Provide the [X, Y] coordinate of the cell's center where the given text is located.  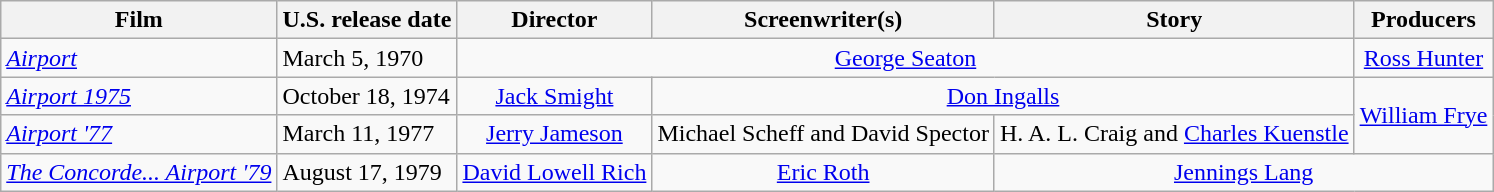
George Seaton [906, 58]
March 5, 1970 [367, 58]
David Lowell Rich [554, 172]
March 11, 1977 [367, 134]
U.S. release date [367, 20]
Story [1174, 20]
Michael Scheff and David Spector [824, 134]
Film [139, 20]
Ross Hunter [1424, 58]
Jack Smight [554, 96]
August 17, 1979 [367, 172]
Airport '77 [139, 134]
Airport 1975 [139, 96]
William Frye [1424, 115]
Jerry Jameson [554, 134]
Screenwriter(s) [824, 20]
October 18, 1974 [367, 96]
The Concorde... Airport '79 [139, 172]
Eric Roth [824, 172]
Don Ingalls [1003, 96]
Director [554, 20]
Jennings Lang [1243, 172]
Producers [1424, 20]
Airport [139, 58]
H. A. L. Craig and Charles Kuenstle [1174, 134]
